Pinpoint the cell where the given text exists, returning its (X, Y) midpoint coordinate. 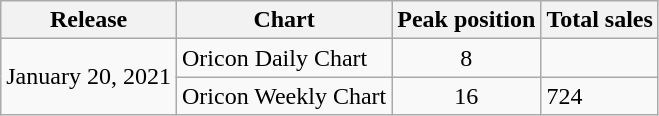
Release (89, 20)
8 (466, 58)
Chart (284, 20)
Oricon Weekly Chart (284, 96)
Peak position (466, 20)
Total sales (600, 20)
Oricon Daily Chart (284, 58)
January 20, 2021 (89, 77)
16 (466, 96)
724 (600, 96)
